Detect which cell encompasses the target text, then output its (X, Y) center coordinate. 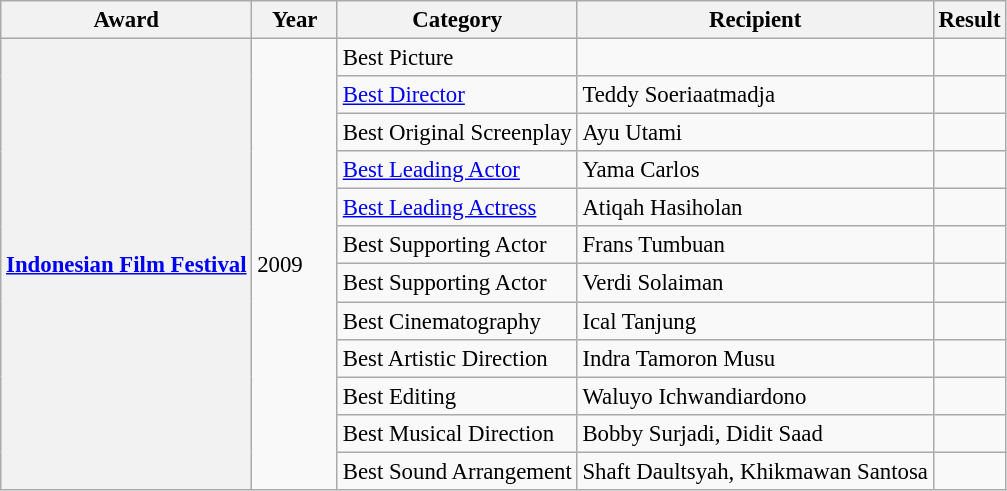
Year (295, 20)
Shaft Daultsyah, Khikmawan Santosa (755, 471)
Yama Carlos (755, 170)
Best Leading Actor (457, 170)
Verdi Solaiman (755, 283)
Recipient (755, 20)
Best Editing (457, 396)
Best Cinematography (457, 321)
Best Director (457, 95)
Category (457, 20)
Waluyo Ichwandiardono (755, 396)
Best Artistic Direction (457, 358)
Best Leading Actress (457, 208)
Award (126, 20)
Best Sound Arrangement (457, 471)
Ayu Utami (755, 133)
Teddy Soeriaatmadja (755, 95)
Best Picture (457, 58)
Best Original Screenplay (457, 133)
Indonesian Film Festival (126, 264)
Indra Tamoron Musu (755, 358)
Result (970, 20)
Best Musical Direction (457, 433)
Ical Tanjung (755, 321)
Atiqah Hasiholan (755, 208)
Frans Tumbuan (755, 245)
2009 (295, 264)
Bobby Surjadi, Didit Saad (755, 433)
